Determine the (X, Y) coordinate at the center of the cell enclosing the given text.  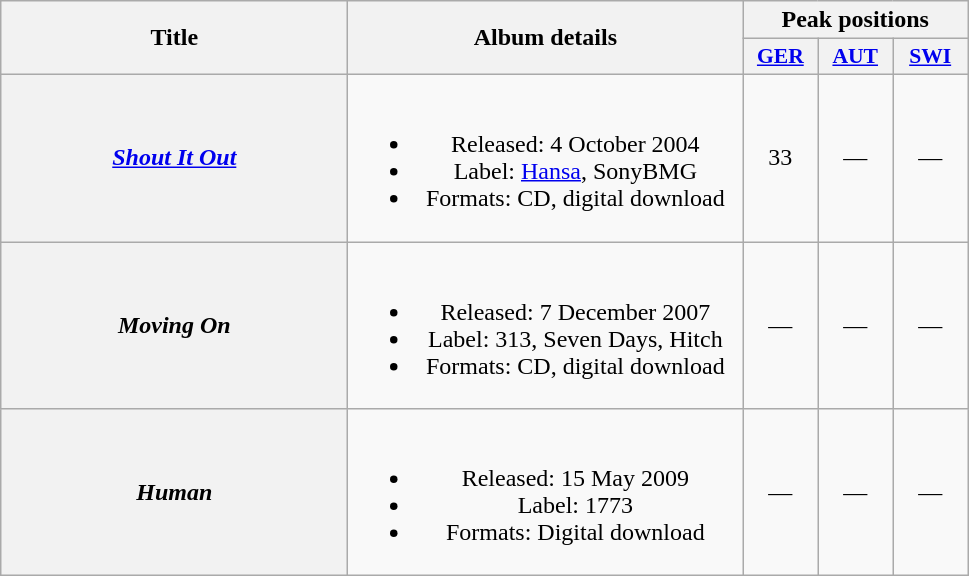
Title (174, 38)
33 (780, 158)
Peak positions (856, 20)
Released: 15 May 2009Label: 1773Formats: Digital download (546, 492)
Released: 4 October 2004Label: Hansa, SonyBMGFormats: CD, digital download (546, 158)
Album details (546, 38)
GER (780, 57)
Moving On (174, 326)
SWI (930, 57)
Human (174, 492)
Shout It Out (174, 158)
AUT (856, 57)
Released: 7 December 2007Label: 313, Seven Days, HitchFormats: CD, digital download (546, 326)
